For the text-containing cell, return its midpoint in (x, y) coordinate format. 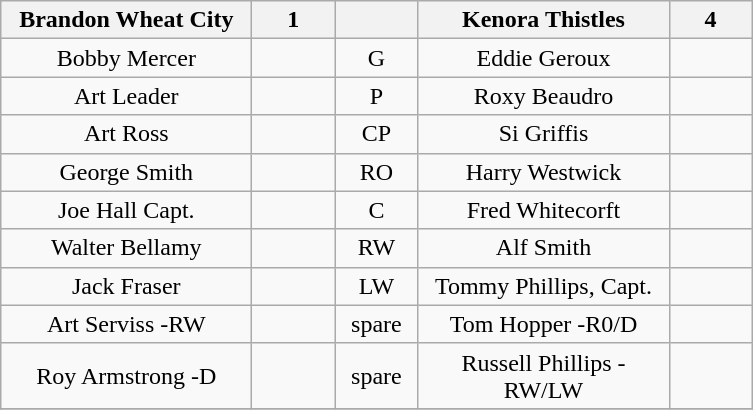
Jack Fraser (126, 286)
Eddie Geroux (544, 58)
P (376, 96)
Art Serviss -RW (126, 324)
Alf Smith (544, 248)
Kenora Thistles (544, 20)
George Smith (126, 172)
RO (376, 172)
Joe Hall Capt. (126, 210)
Si Griffis (544, 134)
Harry Westwick (544, 172)
Bobby Mercer (126, 58)
Tommy Phillips, Capt. (544, 286)
Roxy Beaudro (544, 96)
G (376, 58)
Art Leader (126, 96)
Roy Armstrong -D (126, 376)
LW (376, 286)
Russell Phillips -RW/LW (544, 376)
C (376, 210)
Walter Bellamy (126, 248)
Fred Whitecorft (544, 210)
Art Ross (126, 134)
CP (376, 134)
1 (294, 20)
Tom Hopper -R0/D (544, 324)
4 (710, 20)
RW (376, 248)
Brandon Wheat City (126, 20)
